For the text-containing cell, return its midpoint in (X, Y) coordinate format. 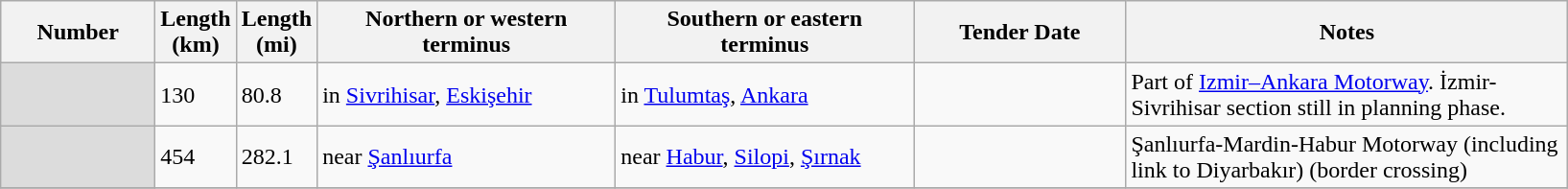
80.8 (276, 94)
near Habur, Silopi, Şırnak (765, 157)
Length (km) (196, 33)
130 (196, 94)
Part of Izmir–Ankara Motorway. İzmir-Sivrihisar section still in planning phase. (1346, 94)
Length (mi) (276, 33)
Tender Date (1020, 33)
Southern or eastern terminus (765, 33)
282.1 (276, 157)
in Tulumtaş, Ankara (765, 94)
Şanlıurfa-Mardin-Habur Motorway (including link to Diyarbakır) (border crossing) (1346, 157)
in Sivrihisar, Eskişehir (466, 94)
454 (196, 157)
Notes (1346, 33)
Number (79, 33)
near Şanlıurfa (466, 157)
Northern or western terminus (466, 33)
